Scan for the cell matching the given text and deliver its (x, y) coordinate at center. 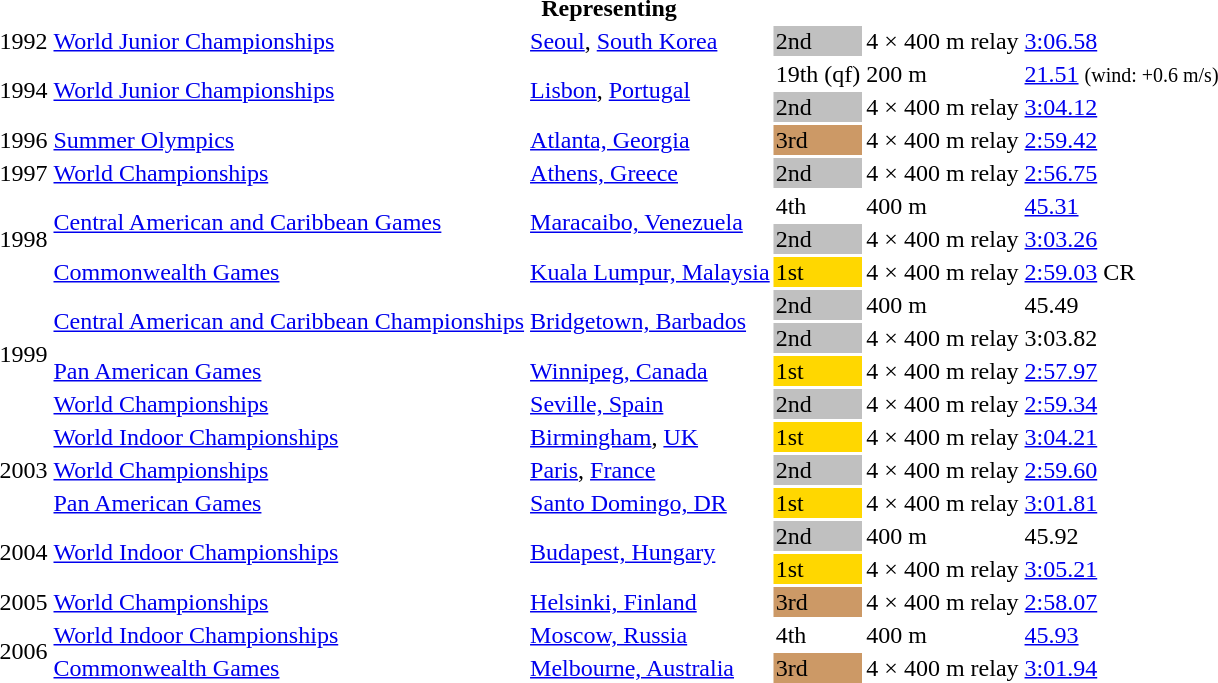
Summer Olympics (289, 140)
Winnipeg, Canada (650, 371)
Central American and Caribbean Games (289, 222)
Central American and Caribbean Championships (289, 322)
Seville, Spain (650, 404)
Santo Domingo, DR (650, 503)
Birmingham, UK (650, 437)
Atlanta, Georgia (650, 140)
Kuala Lumpur, Malaysia (650, 272)
Seoul, South Korea (650, 41)
19th (qf) (818, 74)
Lisbon, Portugal (650, 90)
Melbourne, Australia (650, 668)
Budapest, Hungary (650, 552)
Maracaibo, Venezuela (650, 222)
200 m (942, 74)
Paris, France (650, 470)
Athens, Greece (650, 173)
Bridgetown, Barbados (650, 322)
Helsinki, Finland (650, 602)
Moscow, Russia (650, 635)
